Identify which cell holds the provided text, then report its (x, y) central coordinate. 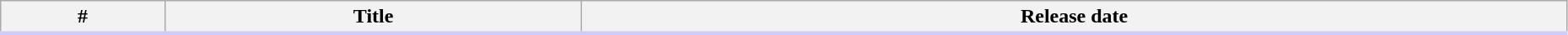
Title (373, 17)
# (83, 17)
Release date (1075, 17)
